Identify which cell holds the provided text, then report its (x, y) central coordinate. 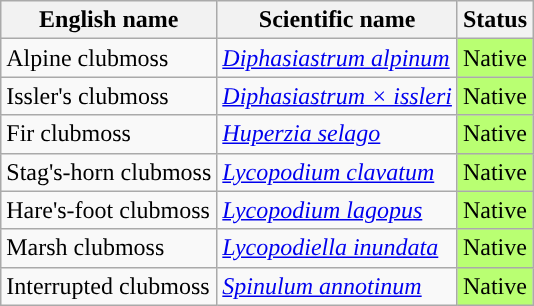
Interrupted clubmoss (109, 286)
Fir clubmoss (109, 134)
Lycopodium lagopus (338, 210)
Huperzia selago (338, 134)
Stag's-horn clubmoss (109, 172)
Hare's-foot clubmoss (109, 210)
Issler's clubmoss (109, 96)
Lycopodium clavatum (338, 172)
Scientific name (338, 20)
English name (109, 20)
Lycopodiella inundata (338, 248)
Marsh clubmoss (109, 248)
Status (494, 20)
Alpine clubmoss (109, 58)
Spinulum annotinum (338, 286)
Diphasiastrum × issleri (338, 96)
Diphasiastrum alpinum (338, 58)
